For the text-containing cell, return its midpoint in [X, Y] coordinate format. 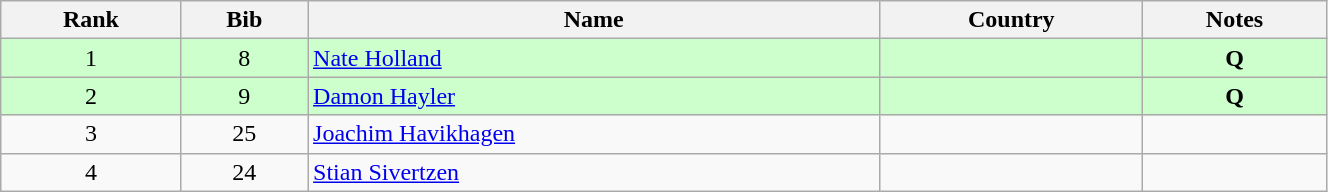
Bib [244, 20]
8 [244, 58]
Name [594, 20]
9 [244, 96]
24 [244, 172]
1 [91, 58]
Nate Holland [594, 58]
Damon Hayler [594, 96]
Country [1012, 20]
Notes [1235, 20]
Rank [91, 20]
2 [91, 96]
Stian Sivertzen [594, 172]
3 [91, 134]
4 [91, 172]
25 [244, 134]
Joachim Havikhagen [594, 134]
